Determine the (x, y) coordinate at the center of the cell enclosing the given text.  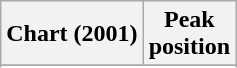
Chart (2001) (72, 34)
Peakposition (189, 34)
